Pinpoint the cell where the given text exists, returning its [x, y] midpoint coordinate. 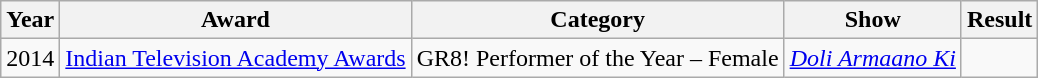
Award [236, 20]
Year [30, 20]
Doli Armaano Ki [872, 58]
Result [999, 20]
Category [598, 20]
Indian Television Academy Awards [236, 58]
GR8! Performer of the Year – Female [598, 58]
2014 [30, 58]
Show [872, 20]
